Return the (x, y) coordinate for the center point of the cell that contains the specified text.  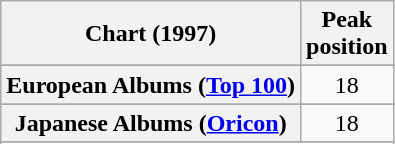
European Albums (Top 100) (151, 85)
Peakposition (347, 34)
Chart (1997) (151, 34)
Japanese Albums (Oricon) (151, 123)
